Output the (X, Y) coordinate of the center of the cell containing the given text.  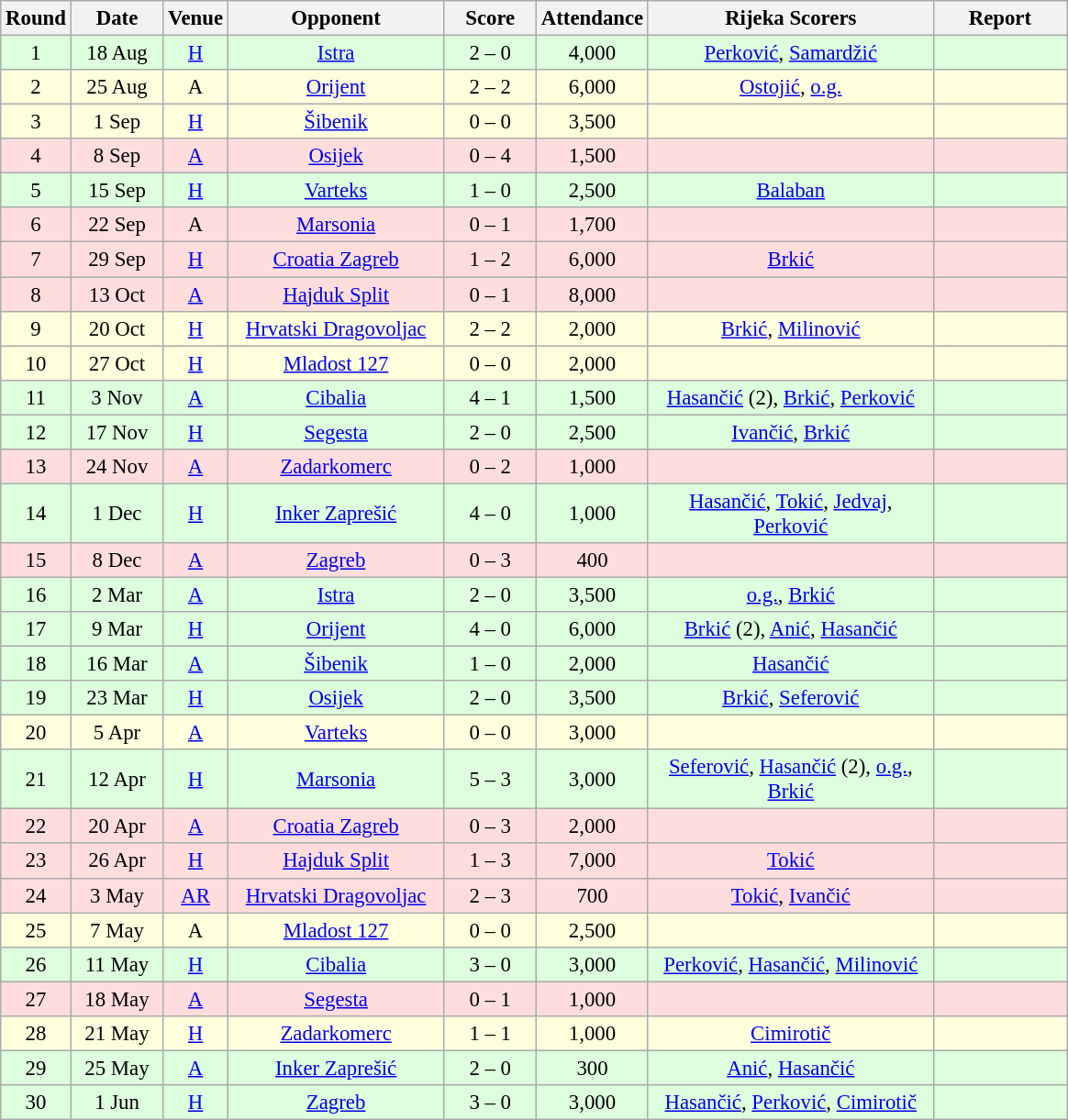
25 Aug (117, 87)
Score (490, 18)
24 Nov (117, 467)
17 (36, 629)
15 Sep (117, 191)
9 (36, 328)
1 Sep (117, 122)
1 (36, 53)
12 (36, 432)
9 Mar (117, 629)
13 Oct (117, 294)
0 – 2 (490, 467)
Venue (196, 18)
30 (36, 1103)
7,000 (593, 861)
1 – 3 (490, 861)
8 Dec (117, 560)
7 May (117, 930)
Brkić (791, 260)
5 Apr (117, 733)
Ostojić, o.g. (791, 87)
22 Sep (117, 225)
12 Apr (117, 780)
Hasančić (791, 664)
17 Nov (117, 432)
Rijeka Scorers (791, 18)
Opponent (336, 18)
Hasančić, Perković, Cimirotič (791, 1103)
Perković, Hasančić, Milinović (791, 964)
Brkić, Seferović (791, 698)
Anić, Hasančić (791, 1068)
7 (36, 260)
21 (36, 780)
1 Jun (117, 1103)
5 (36, 191)
26 Apr (117, 861)
Tokić (791, 861)
Brkić, Milinović (791, 328)
3 (36, 122)
8 (36, 294)
11 May (117, 964)
25 (36, 930)
1 – 2 (490, 260)
5 – 3 (490, 780)
2 – 3 (490, 895)
10 (36, 363)
24 (36, 895)
20 Oct (117, 328)
Balaban (791, 191)
1,700 (593, 225)
300 (593, 1068)
8,000 (593, 294)
0 – 4 (490, 156)
23 Mar (117, 698)
Seferović, Hasančić (2), o.g., Brkić (791, 780)
Report (1000, 18)
Perković, Samardžić (791, 53)
4 (36, 156)
14 (36, 514)
29 Sep (117, 260)
1 Dec (117, 514)
Ivančić, Brkić (791, 432)
4,000 (593, 53)
2 (36, 87)
23 (36, 861)
Cimirotič (791, 1034)
Brkić (2), Anić, Hasančić (791, 629)
6 (36, 225)
700 (593, 895)
27 (36, 999)
Round (36, 18)
o.g., Brkić (791, 594)
1 – 1 (490, 1034)
18 May (117, 999)
18 (36, 664)
21 May (117, 1034)
Hasančić, Tokić, Jedvaj, Perković (791, 514)
28 (36, 1034)
Date (117, 18)
16 Mar (117, 664)
400 (593, 560)
19 (36, 698)
20 Apr (117, 826)
3 May (117, 895)
Attendance (593, 18)
16 (36, 594)
18 Aug (117, 53)
2 Mar (117, 594)
AR (196, 895)
29 (36, 1068)
20 (36, 733)
11 (36, 397)
15 (36, 560)
8 Sep (117, 156)
22 (36, 826)
27 Oct (117, 363)
3 Nov (117, 397)
13 (36, 467)
25 May (117, 1068)
26 (36, 964)
Hasančić (2), Brkić, Perković (791, 397)
Tokić, Ivančić (791, 895)
4 – 1 (490, 397)
